Return the (X, Y) coordinate for the center point of the cell that contains the specified text.  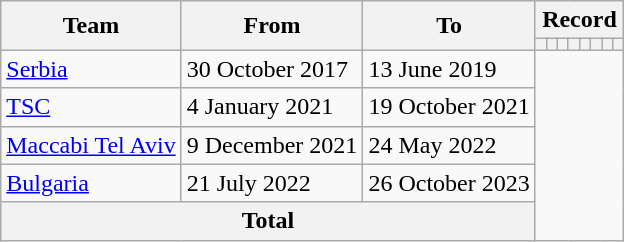
To (449, 26)
From (272, 26)
Bulgaria (91, 183)
Total (268, 221)
13 June 2019 (449, 69)
26 October 2023 (449, 183)
30 October 2017 (272, 69)
Record (579, 20)
24 May 2022 (449, 145)
19 October 2021 (449, 107)
4 January 2021 (272, 107)
TSC (91, 107)
Team (91, 26)
Serbia (91, 69)
21 July 2022 (272, 183)
9 December 2021 (272, 145)
Maccabi Tel Aviv (91, 145)
